Scan for the cell matching the given text and deliver its (x, y) coordinate at center. 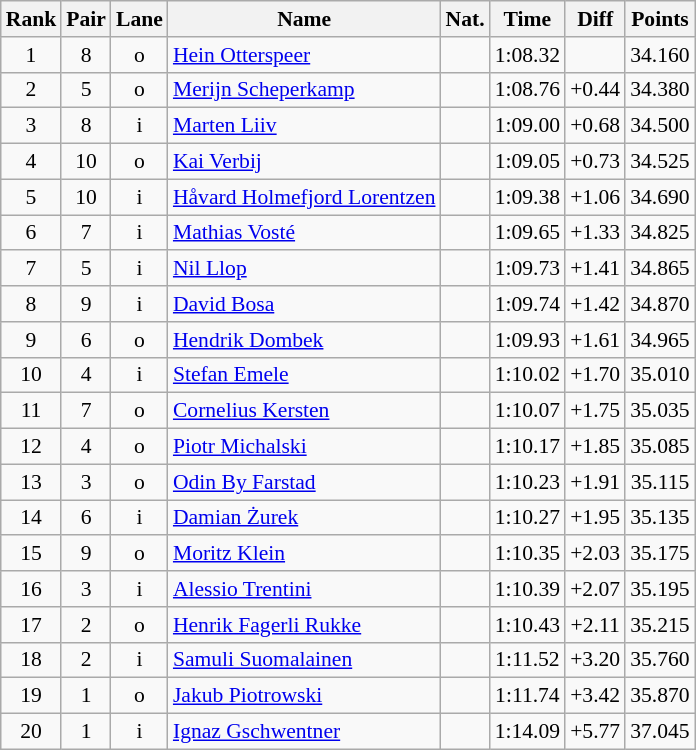
+1.91 (595, 482)
34.825 (660, 233)
1:10.27 (528, 518)
+1.70 (595, 375)
+2.03 (595, 554)
Diff (595, 19)
34.965 (660, 340)
34.690 (660, 197)
1:09.65 (528, 233)
+1.33 (595, 233)
Stefan Emele (304, 375)
Jakub Piotrowski (304, 696)
1:11.52 (528, 660)
35.135 (660, 518)
35.215 (660, 625)
35.035 (660, 411)
+2.11 (595, 625)
1:10.07 (528, 411)
+1.95 (595, 518)
Merijn Scheperkamp (304, 90)
Mathias Vosté (304, 233)
Damian Żurek (304, 518)
12 (32, 447)
1:10.39 (528, 589)
+1.61 (595, 340)
34.870 (660, 304)
Piotr Michalski (304, 447)
Cornelius Kersten (304, 411)
34.380 (660, 90)
Hendrik Dombek (304, 340)
1:09.38 (528, 197)
35.085 (660, 447)
Alessio Trentini (304, 589)
1:10.17 (528, 447)
35.760 (660, 660)
+5.77 (595, 732)
16 (32, 589)
34.160 (660, 55)
34.525 (660, 162)
+0.73 (595, 162)
1:10.02 (528, 375)
34.865 (660, 269)
Lane (140, 19)
Points (660, 19)
35.115 (660, 482)
Nat. (466, 19)
1:08.76 (528, 90)
Pair (86, 19)
1:09.93 (528, 340)
+3.20 (595, 660)
Time (528, 19)
+1.06 (595, 197)
19 (32, 696)
37.045 (660, 732)
17 (32, 625)
+1.75 (595, 411)
+0.44 (595, 90)
1:09.00 (528, 126)
1:09.74 (528, 304)
Hein Otterspeer (304, 55)
Rank (32, 19)
35.195 (660, 589)
+1.42 (595, 304)
+3.42 (595, 696)
14 (32, 518)
Ignaz Gschwentner (304, 732)
+0.68 (595, 126)
35.010 (660, 375)
18 (32, 660)
1:10.43 (528, 625)
Kai Verbij (304, 162)
20 (32, 732)
Henrik Fagerli Rukke (304, 625)
Nil Llop (304, 269)
Name (304, 19)
15 (32, 554)
Samuli Suomalainen (304, 660)
Håvard Holmefjord Lorentzen (304, 197)
35.870 (660, 696)
Marten Liiv (304, 126)
+2.07 (595, 589)
David Bosa (304, 304)
1:10.35 (528, 554)
+1.41 (595, 269)
1:09.05 (528, 162)
1:09.73 (528, 269)
13 (32, 482)
+1.85 (595, 447)
Moritz Klein (304, 554)
34.500 (660, 126)
1:08.32 (528, 55)
Odin By Farstad (304, 482)
35.175 (660, 554)
11 (32, 411)
1:10.23 (528, 482)
1:11.74 (528, 696)
1:14.09 (528, 732)
